Extract the (X, Y) coordinate from the center of the cell holding the provided text.  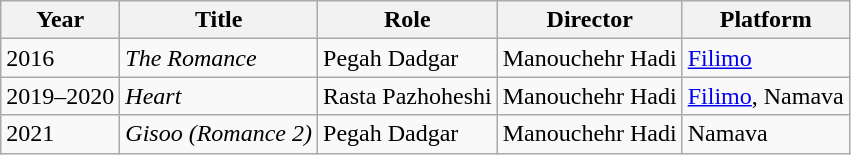
2016 (60, 58)
Gisoo (Romance 2) (219, 134)
2021 (60, 134)
Role (408, 20)
Heart (219, 96)
Director (590, 20)
Filimo, Namava (766, 96)
Platform (766, 20)
The Romance (219, 58)
Title (219, 20)
2019–2020 (60, 96)
Namava (766, 134)
Filimo (766, 58)
Year (60, 20)
Rasta Pazhoheshi (408, 96)
